Find where the given text appears and provide that cell's center as [x, y] coordinate. 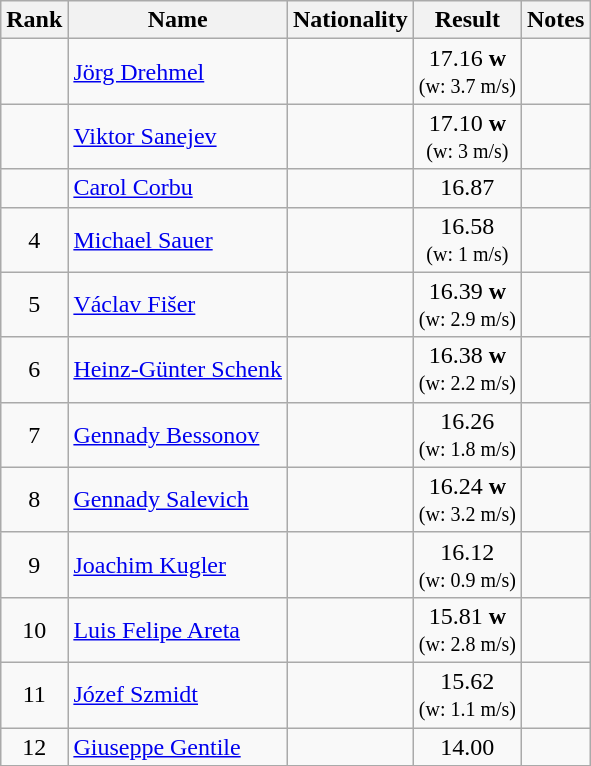
Luis Felipe Areta [178, 630]
17.16 w(w: 3.7 m/s) [467, 72]
15.62(w: 1.1 m/s) [467, 694]
Józef Szmidt [178, 694]
16.38 w(w: 2.2 m/s) [467, 370]
16.26(w: 1.8 m/s) [467, 434]
Gennady Bessonov [178, 434]
Gennady Salevich [178, 500]
6 [34, 370]
7 [34, 434]
9 [34, 564]
8 [34, 500]
Rank [34, 20]
16.24 w(w: 3.2 m/s) [467, 500]
16.39 w(w: 2.9 m/s) [467, 304]
Václav Fišer [178, 304]
17.10 w(w: 3 m/s) [467, 136]
16.58(w: 1 m/s) [467, 240]
11 [34, 694]
Viktor Sanejev [178, 136]
Nationality [351, 20]
Giuseppe Gentile [178, 747]
15.81 w(w: 2.8 m/s) [467, 630]
Michael Sauer [178, 240]
Jörg Drehmel [178, 72]
5 [34, 304]
Notes [556, 20]
16.87 [467, 188]
16.12(w: 0.9 m/s) [467, 564]
14.00 [467, 747]
4 [34, 240]
Joachim Kugler [178, 564]
Name [178, 20]
12 [34, 747]
Result [467, 20]
Heinz-Günter Schenk [178, 370]
Carol Corbu [178, 188]
10 [34, 630]
